Return [x, y] of the center of cell containing provided text 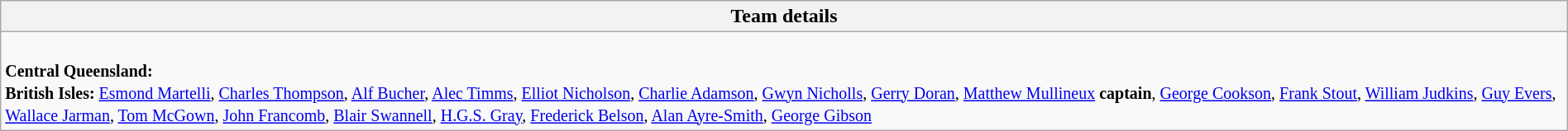
Team details [784, 16]
